Scan for the cell matching the given text and deliver its [X, Y] coordinate at center. 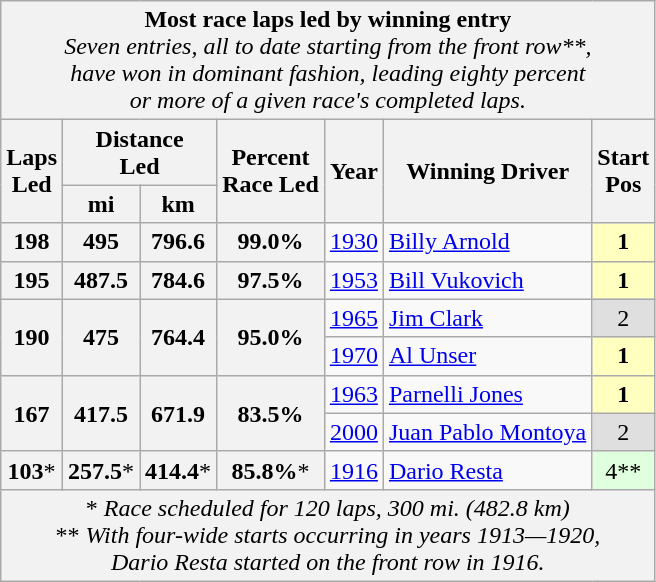
StartPos [624, 172]
796.6 [178, 242]
195 [32, 280]
Al Unser [487, 356]
1930 [354, 242]
417.5 [102, 413]
99.0% [271, 242]
1965 [354, 318]
Year [354, 172]
198 [32, 242]
190 [32, 337]
* Race scheduled for 120 laps, 300 mi. (482.8 km)** With four-wide starts occurring in years 1913—1920, Dario Resta started on the front row in 1916. [328, 535]
257.5* [102, 470]
PercentRace Led [271, 172]
97.5% [271, 280]
LapsLed [32, 172]
km [178, 204]
1970 [354, 356]
103* [32, 470]
95.0% [271, 337]
Parnelli Jones [487, 394]
Bill Vukovich [487, 280]
2000 [354, 432]
487.5 [102, 280]
83.5% [271, 413]
Jim Clark [487, 318]
784.6 [178, 280]
475 [102, 337]
167 [32, 413]
Billy Arnold [487, 242]
764.4 [178, 337]
Winning Driver [487, 172]
4** [624, 470]
671.9 [178, 413]
1916 [354, 470]
DistanceLed [140, 152]
495 [102, 242]
1963 [354, 394]
85.8%* [271, 470]
1953 [354, 280]
Juan Pablo Montoya [487, 432]
Dario Resta [487, 470]
mi [102, 204]
414.4* [178, 470]
